Return the [X, Y] coordinate for the center point of the cell that contains the specified text.  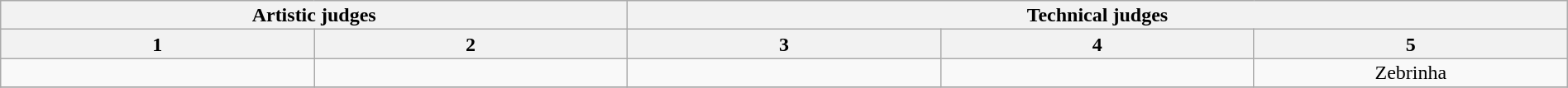
Technical judges [1098, 15]
5 [1411, 44]
1 [157, 44]
Zebrinha [1411, 72]
3 [784, 44]
4 [1097, 44]
Artistic judges [314, 15]
2 [471, 44]
